Pinpoint the cell where the given text exists, returning its [X, Y] midpoint coordinate. 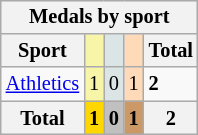
Sport [42, 51]
Medals by sport [100, 17]
Athletics [42, 84]
